Pinpoint the cell where the given text exists, returning its [X, Y] midpoint coordinate. 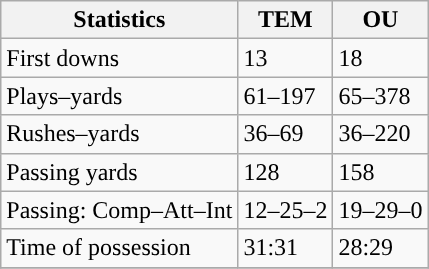
28:29 [380, 248]
TEM [286, 20]
Statistics [120, 20]
Passing: Comp–Att–Int [120, 210]
36–220 [380, 134]
19–29–0 [380, 210]
31:31 [286, 248]
61–197 [286, 96]
18 [380, 58]
65–378 [380, 96]
Rushes–yards [120, 134]
First downs [120, 58]
36–69 [286, 134]
158 [380, 172]
13 [286, 58]
OU [380, 20]
128 [286, 172]
Plays–yards [120, 96]
Time of possession [120, 248]
Passing yards [120, 172]
12–25–2 [286, 210]
